Find where the given text appears and provide that cell's center as [X, Y] coordinate. 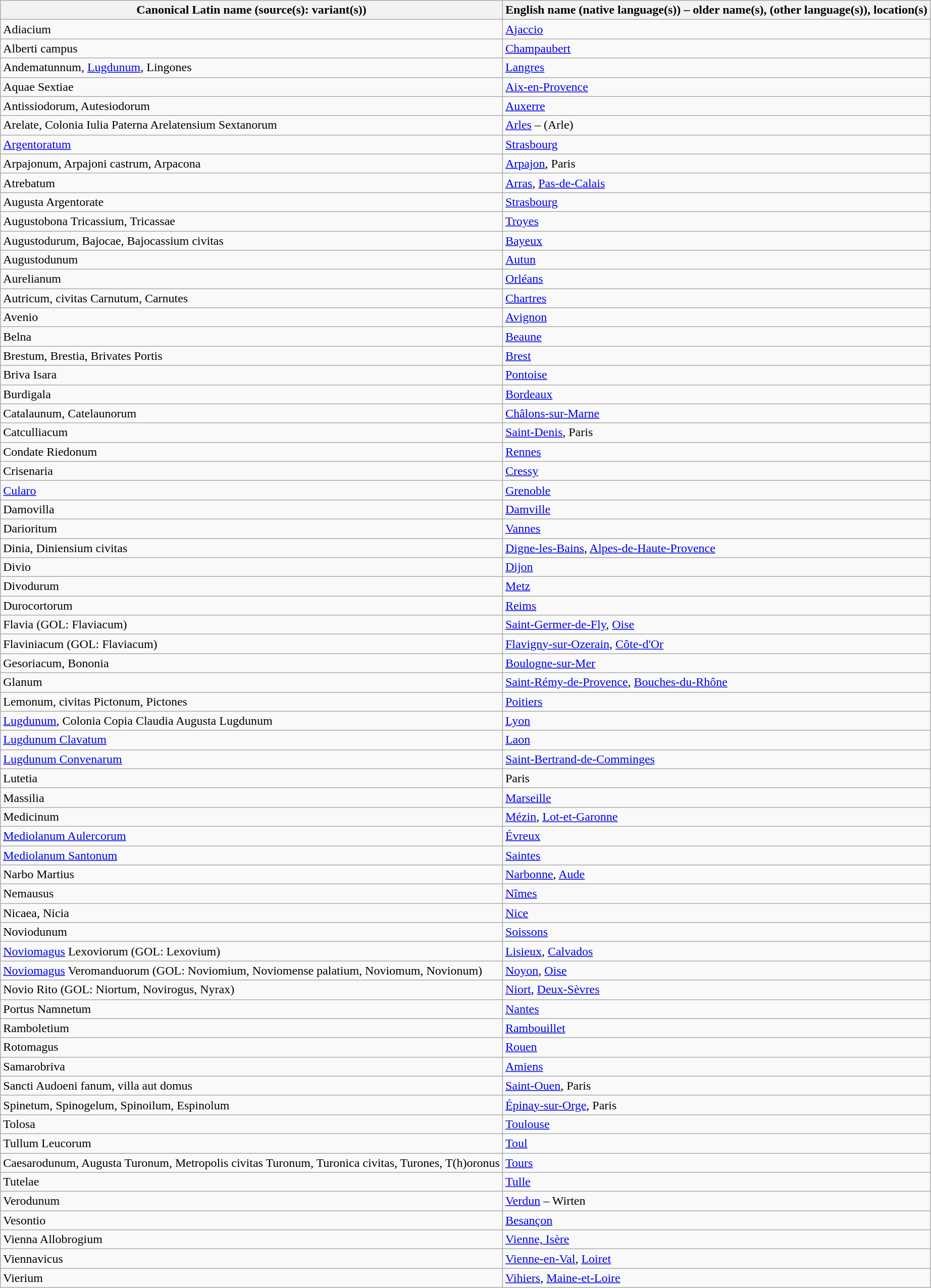
Auxerre [716, 106]
Ajaccio [716, 29]
Évreux [716, 836]
Noyon, Oise [716, 971]
Novio Rito (GOL: Niortum, Novirogus, Nyrax) [251, 990]
Autricum, civitas Carnutum, Carnutes [251, 298]
Digne-les-Bains, Alpes-de-Haute-Provence [716, 548]
Saint-Ouen, Paris [716, 1086]
Rambouillet [716, 1028]
Ramboletium [251, 1028]
Toulouse [716, 1124]
Beaune [716, 337]
Tulle [716, 1182]
Toul [716, 1143]
Arras, Pas-de-Calais [716, 183]
Verdun – Wirten [716, 1201]
Nemausus [251, 894]
Rouen [716, 1047]
Darioritum [251, 528]
Brest [716, 356]
Dijon [716, 567]
Grenoble [716, 490]
Lyon [716, 721]
Samarobriva [251, 1066]
Langres [716, 68]
Cressy [716, 471]
English name (native language(s)) – older name(s), (other language(s)), location(s) [716, 10]
Avenio [251, 317]
Vesontio [251, 1220]
Marseille [716, 797]
Chartres [716, 298]
Catculliacum [251, 433]
Mediolanum Santonum [251, 855]
Boulogne-sur-Mer [716, 663]
Damville [716, 509]
Adiacium [251, 29]
Tours [716, 1162]
Noviomagus Lexoviorum (GOL: Lexovium) [251, 951]
Noviodunum [251, 932]
Poitiers [716, 702]
Paris [716, 778]
Canonical Latin name (source(s): variant(s)) [251, 10]
Andematunnum, Lugdunum, Lingones [251, 68]
Dinia, Diniensium civitas [251, 548]
Champaubert [716, 48]
Tutelae [251, 1182]
Avignon [716, 317]
Divio [251, 567]
Antissiodorum, Autesiodorum [251, 106]
Lisieux, Calvados [716, 951]
Tolosa [251, 1124]
Bordeaux [716, 394]
Augustodurum, Bajocae, Bajocassium civitas [251, 241]
Vienne-en-Val, Loiret [716, 1259]
Augustobona Tricassium, Tricassae [251, 221]
Arelate, Colonia Iulia Paterna Arelatensium Sextanorum [251, 125]
Rennes [716, 452]
Crisenaria [251, 471]
Augustodunum [251, 260]
Bayeux [716, 241]
Narbo Martius [251, 875]
Lugdunum, Colonia Copia Claudia Augusta Lugdunum [251, 721]
Autun [716, 260]
Rotomagus [251, 1047]
Glanum [251, 682]
Burdigala [251, 394]
Flavigny-sur-Ozerain, Côte-d'Or [716, 644]
Noviomagus Veromanduorum (GOL: Noviomium, Noviomense palatium, Noviomum, Novionum) [251, 971]
Châlons-sur-Marne [716, 413]
Épinay-sur-Orge, Paris [716, 1105]
Narbonne, Aude [716, 875]
Tullum Leucorum [251, 1143]
Flaviniacum (GOL: Flaviacum) [251, 644]
Spinetum, Spinogelum, Spinoilum, Espinolum [251, 1105]
Vienne, Isère [716, 1240]
Niort, Deux-Sèvres [716, 990]
Brestum, Brestia, Brivates Portis [251, 356]
Viennavicus [251, 1259]
Arpajonum, Arpajoni castrum, Arpacona [251, 164]
Saint-Bertrand-de-Comminges [716, 759]
Saint-Germer-de-Fly, Oise [716, 625]
Caesarodunum, Augusta Turonum, Metropolis civitas Turonum, Turonica civitas, Turones, T(h)oronus [251, 1162]
Cularo [251, 490]
Durocortorum [251, 606]
Saint-Denis, Paris [716, 433]
Vierium [251, 1278]
Orléans [716, 279]
Lemonum, civitas Pictonum, Pictones [251, 702]
Amiens [716, 1066]
Lugdunum Convenarum [251, 759]
Divodurum [251, 586]
Massilia [251, 797]
Arpajon, Paris [716, 164]
Sancti Audoeni fanum, villa aut domus [251, 1086]
Pontoise [716, 375]
Reims [716, 606]
Besançon [716, 1220]
Mézin, Lot-et-Garonne [716, 817]
Vannes [716, 528]
Briva Isara [251, 375]
Portus Namnetum [251, 1009]
Vihiers, Maine-et-Loire [716, 1278]
Arles – (Arle) [716, 125]
Metz [716, 586]
Verodunum [251, 1201]
Belna [251, 337]
Lugdunum Clavatum [251, 740]
Mediolanum Aulercorum [251, 836]
Catalaunum, Catelaunorum [251, 413]
Augusta Argentorate [251, 202]
Aquae Sextiae [251, 87]
Medicinum [251, 817]
Vienna Allobrogium [251, 1240]
Alberti campus [251, 48]
Soissons [716, 932]
Nice [716, 913]
Aix-en-Provence [716, 87]
Atrebatum [251, 183]
Saintes [716, 855]
Saint-Rémy-de-Provence, Bouches-du-Rhône [716, 682]
Aurelianum [251, 279]
Condate Riedonum [251, 452]
Lutetia [251, 778]
Nicaea, Nicia [251, 913]
Flavia (GOL: Flaviacum) [251, 625]
Damovilla [251, 509]
Nîmes [716, 894]
Troyes [716, 221]
Laon [716, 740]
Argentoratum [251, 144]
Gesoriacum, Bononia [251, 663]
Nantes [716, 1009]
